Search for the cell housing the specified text and yield its (x, y) center coordinate. 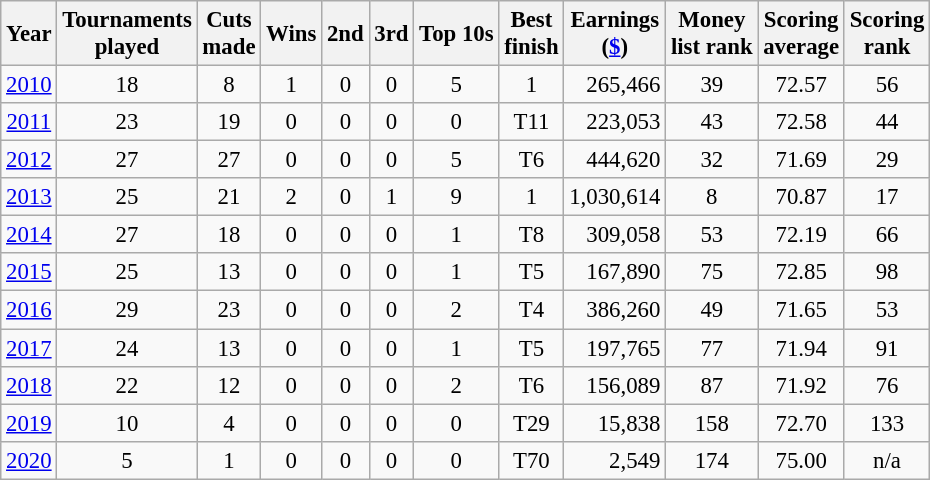
44 (886, 122)
158 (712, 423)
2014 (29, 235)
2015 (29, 273)
19 (229, 122)
T8 (532, 235)
197,765 (615, 348)
2016 (29, 310)
49 (712, 310)
309,058 (615, 235)
2018 (29, 385)
39 (712, 85)
9 (456, 197)
Year (29, 34)
3rd (392, 34)
Best finish (532, 34)
2017 (29, 348)
87 (712, 385)
Scoringaverage (802, 34)
10 (127, 423)
72.70 (802, 423)
T4 (532, 310)
75 (712, 273)
2013 (29, 197)
32 (712, 160)
1,030,614 (615, 197)
71.94 (802, 348)
2019 (29, 423)
Wins (292, 34)
2011 (29, 122)
72.57 (802, 85)
72.85 (802, 273)
174 (712, 460)
15,838 (615, 423)
Top 10s (456, 34)
Money list rank (712, 34)
12 (229, 385)
43 (712, 122)
T29 (532, 423)
71.65 (802, 310)
156,089 (615, 385)
n/a (886, 460)
17 (886, 197)
167,890 (615, 273)
T11 (532, 122)
2012 (29, 160)
75.00 (802, 460)
133 (886, 423)
386,260 (615, 310)
Scoringrank (886, 34)
72.58 (802, 122)
4 (229, 423)
Earnings($) (615, 34)
2010 (29, 85)
223,053 (615, 122)
2020 (29, 460)
21 (229, 197)
77 (712, 348)
70.87 (802, 197)
66 (886, 235)
56 (886, 85)
265,466 (615, 85)
T70 (532, 460)
2,549 (615, 460)
72.19 (802, 235)
Cuts made (229, 34)
71.92 (802, 385)
24 (127, 348)
76 (886, 385)
22 (127, 385)
91 (886, 348)
Tournaments played (127, 34)
2nd (346, 34)
98 (886, 273)
444,620 (615, 160)
71.69 (802, 160)
